Scan for the cell matching the given text and deliver its [x, y] coordinate at center. 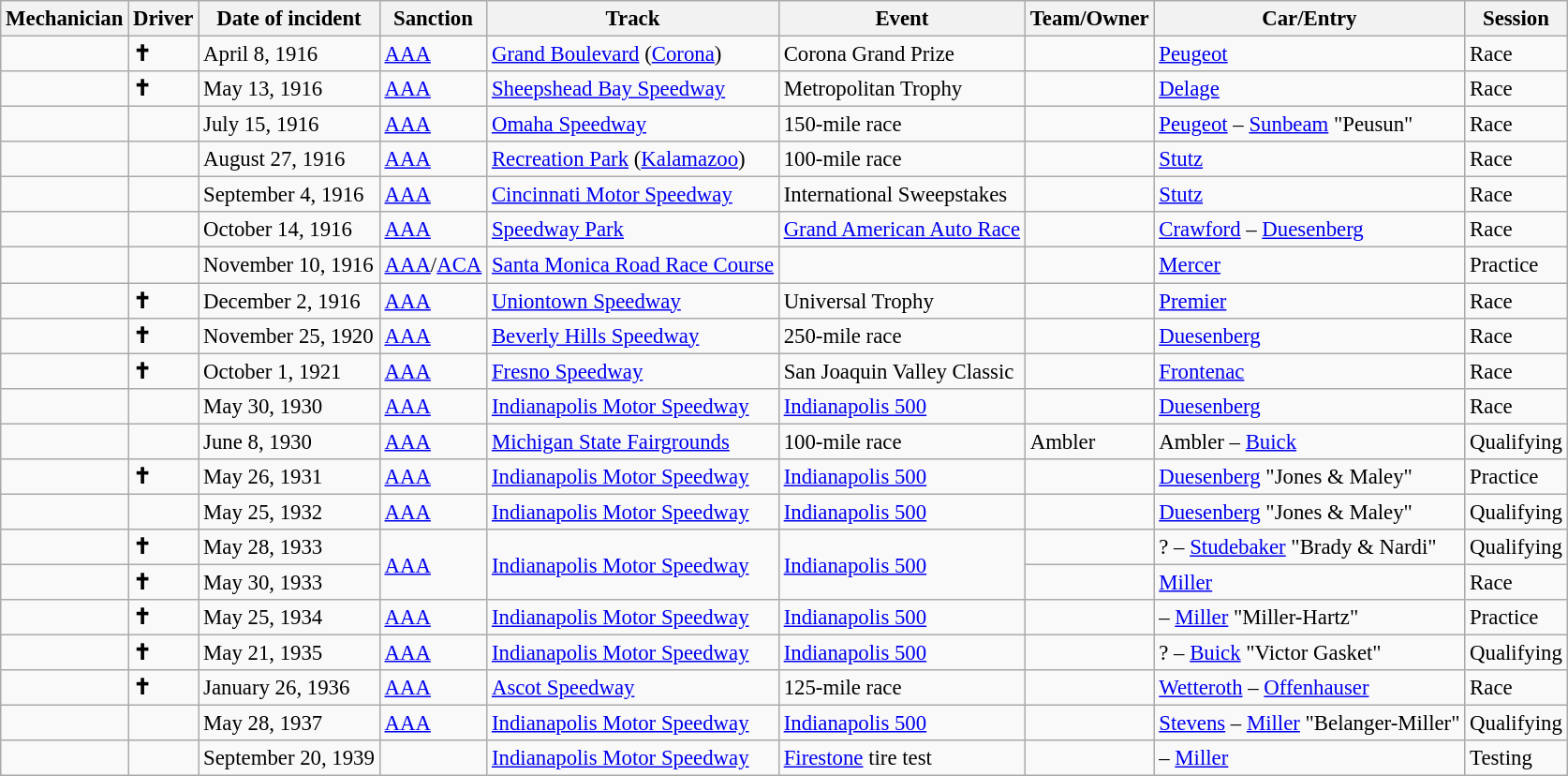
San Joaquin Valley Classic [901, 371]
Ascot Speedway [633, 688]
Event [901, 19]
Grand Boulevard (Corona) [633, 54]
? – Studebaker "Brady & Nardi" [1309, 547]
May 30, 1933 [288, 582]
January 26, 1936 [288, 688]
Driver [163, 19]
Testing [1516, 758]
August 27, 1916 [288, 159]
May 21, 1935 [288, 653]
September 20, 1939 [288, 758]
Michigan State Fairgrounds [633, 441]
Car/Entry [1309, 19]
December 2, 1916 [288, 301]
AAA/ACA [433, 265]
? – Buick "Victor Gasket" [1309, 653]
Track [633, 19]
– Miller "Miller-Hartz" [1309, 618]
Fresno Speedway [633, 371]
Wetteroth – Offenhauser [1309, 688]
250-mile race [901, 336]
May 28, 1933 [288, 547]
October 1, 1921 [288, 371]
Omaha Speedway [633, 125]
– Miller [1309, 758]
Recreation Park (Kalamazoo) [633, 159]
October 14, 1916 [288, 230]
Metropolitan Trophy [901, 89]
May 13, 1916 [288, 89]
July 15, 1916 [288, 125]
Cincinnati Motor Speedway [633, 195]
150-mile race [901, 125]
Uniontown Speedway [633, 301]
Sanction [433, 19]
125-mile race [901, 688]
May 25, 1934 [288, 618]
Beverly Hills Speedway [633, 336]
November 10, 1916 [288, 265]
April 8, 1916 [288, 54]
Sheepshead Bay Speedway [633, 89]
International Sweepstakes [901, 195]
June 8, 1930 [288, 441]
May 26, 1931 [288, 477]
Santa Monica Road Race Course [633, 265]
Frontenac [1309, 371]
Firestone tire test [901, 758]
September 4, 1916 [288, 195]
Crawford – Duesenberg [1309, 230]
Universal Trophy [901, 301]
Peugeot [1309, 54]
Peugeot – Sunbeam "Peusun" [1309, 125]
Date of incident [288, 19]
Delage [1309, 89]
May 28, 1937 [288, 724]
Stevens – Miller "Belanger-Miller" [1309, 724]
Premier [1309, 301]
May 25, 1932 [288, 512]
Ambler – Buick [1309, 441]
Miller [1309, 582]
Mechanician [65, 19]
November 25, 1920 [288, 336]
Ambler [1089, 441]
Session [1516, 19]
Speedway Park [633, 230]
May 30, 1930 [288, 406]
Mercer [1309, 265]
Grand American Auto Race [901, 230]
Corona Grand Prize [901, 54]
Team/Owner [1089, 19]
